For the text-containing cell, return its midpoint in (x, y) coordinate format. 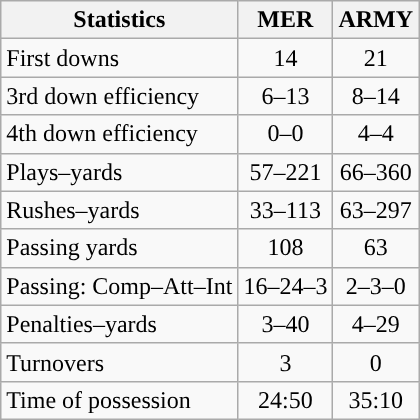
4–29 (376, 324)
MER (286, 20)
8–14 (376, 96)
Statistics (120, 20)
16–24–3 (286, 286)
Turnovers (120, 362)
4th down efficiency (120, 134)
0–0 (286, 134)
4–4 (376, 134)
35:10 (376, 400)
ARMY (376, 20)
First downs (120, 58)
14 (286, 58)
108 (286, 248)
63 (376, 248)
Penalties–yards (120, 324)
24:50 (286, 400)
66–360 (376, 172)
2–3–0 (376, 286)
3 (286, 362)
6–13 (286, 96)
Time of possession (120, 400)
33–113 (286, 210)
57–221 (286, 172)
3–40 (286, 324)
Rushes–yards (120, 210)
Passing: Comp–Att–Int (120, 286)
3rd down efficiency (120, 96)
Passing yards (120, 248)
63–297 (376, 210)
21 (376, 58)
Plays–yards (120, 172)
0 (376, 362)
